Return (X, Y) of the center of cell containing provided text 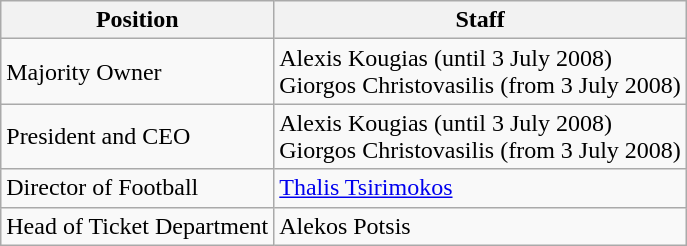
Head of Ticket Department (138, 226)
Majority Owner (138, 72)
Thalis Tsirimokos (480, 188)
Alekos Potsis (480, 226)
Position (138, 20)
Staff (480, 20)
Director of Football (138, 188)
President and CEO (138, 136)
